Return the (x, y) coordinate for the center point of the cell that contains the specified text.  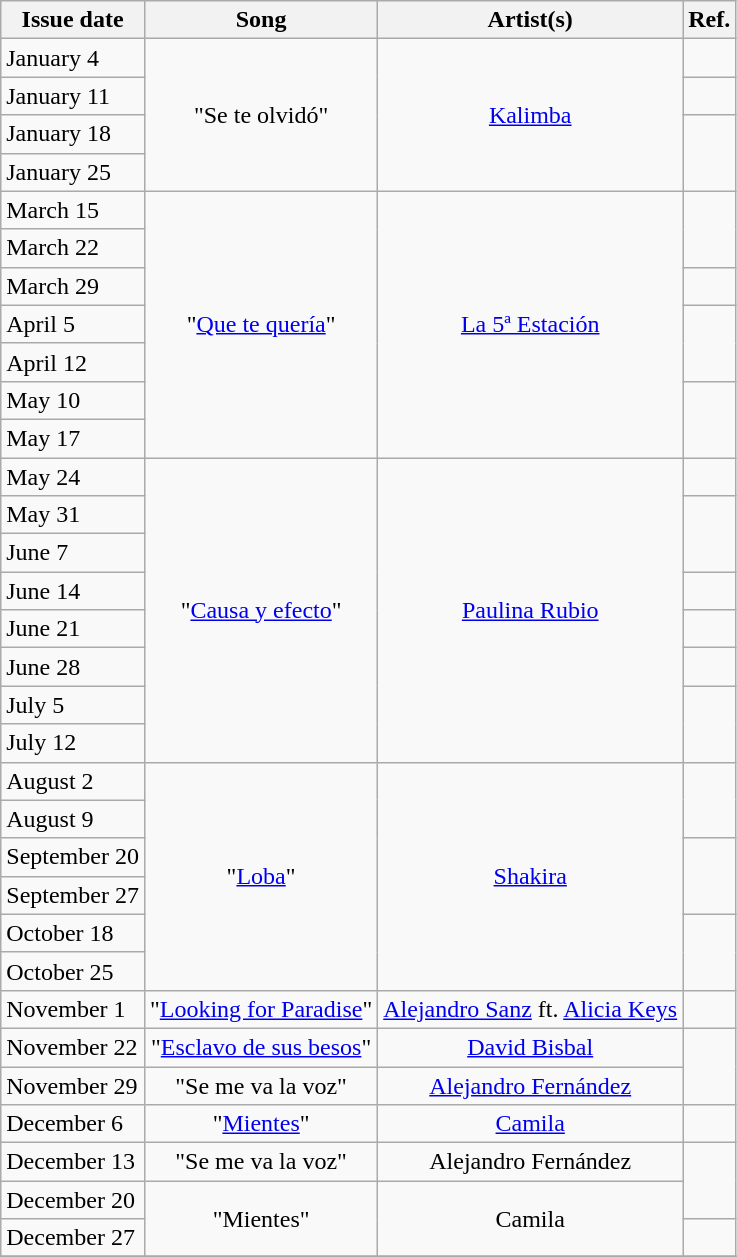
Artist(s) (530, 20)
May 17 (73, 438)
March 22 (73, 248)
Alejandro Sanz ft. Alicia Keys (530, 1009)
July 12 (73, 743)
August 9 (73, 819)
Issue date (73, 20)
September 20 (73, 857)
March 15 (73, 210)
November 29 (73, 1085)
La 5ª Estación (530, 324)
"Looking for Paradise" (260, 1009)
August 2 (73, 781)
October 25 (73, 971)
"Se te olvidó" (260, 115)
May 31 (73, 515)
December 27 (73, 1238)
December 20 (73, 1200)
May 24 (73, 477)
November 1 (73, 1009)
"Loba" (260, 876)
December 6 (73, 1124)
October 18 (73, 933)
January 4 (73, 58)
May 10 (73, 400)
Kalimba (530, 115)
June 14 (73, 591)
September 27 (73, 895)
December 13 (73, 1162)
June 28 (73, 667)
July 5 (73, 705)
January 25 (73, 172)
Paulina Rubio (530, 610)
January 11 (73, 96)
June 7 (73, 553)
"Que te quería" (260, 324)
June 21 (73, 629)
April 12 (73, 362)
Song (260, 20)
Shakira (530, 876)
March 29 (73, 286)
"Esclavo de sus besos" (260, 1047)
"Causa y efecto" (260, 610)
David Bisbal (530, 1047)
Ref. (710, 20)
January 18 (73, 134)
November 22 (73, 1047)
April 5 (73, 324)
